Determine the [X, Y] coordinate at the center of the cell enclosing the given text.  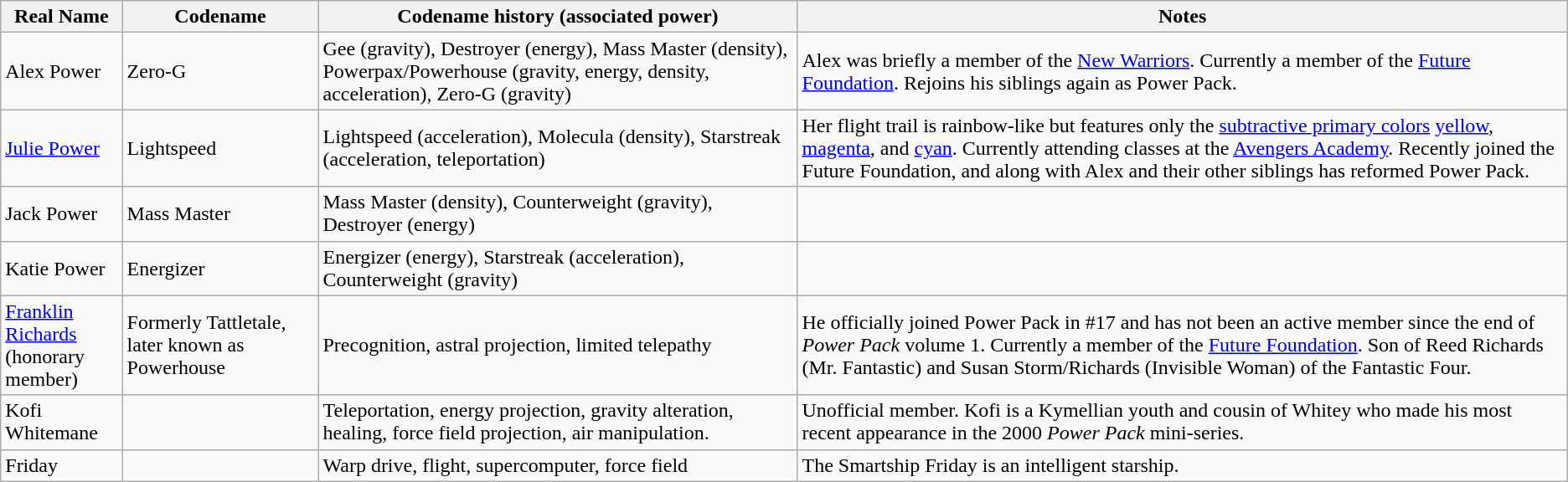
Lightspeed [220, 148]
Kofi Whitemane [62, 422]
Unofficial member. Kofi is a Kymellian youth and cousin of Whitey who made his most recent appearance in the 2000 Power Pack mini-series. [1183, 422]
Notes [1183, 17]
Real Name [62, 17]
Zero-G [220, 71]
Katie Power [62, 268]
Alex was briefly a member of the New Warriors. Currently a member of the Future Foundation. Rejoins his siblings again as Power Pack. [1183, 71]
Lightspeed (acceleration), Molecula (density), Starstreak (acceleration, teleportation) [558, 148]
Gee (gravity), Destroyer (energy), Mass Master (density), Powerpax/Powerhouse (gravity, energy, density, acceleration), Zero-G (gravity) [558, 71]
The Smartship Friday is an intelligent starship. [1183, 465]
Energizer [220, 268]
Formerly Tattletale, later known as Powerhouse [220, 345]
Precognition, astral projection, limited telepathy [558, 345]
Warp drive, flight, supercomputer, force field [558, 465]
Mass Master (density), Counterweight (gravity), Destroyer (energy) [558, 214]
Energizer (energy), Starstreak (acceleration), Counterweight (gravity) [558, 268]
Friday [62, 465]
Mass Master [220, 214]
Franklin Richards(honorary member) [62, 345]
Alex Power [62, 71]
Julie Power [62, 148]
Teleportation, energy projection, gravity alteration, healing, force field projection, air manipulation. [558, 422]
Codename history (associated power) [558, 17]
Codename [220, 17]
Jack Power [62, 214]
